For the text-containing cell, return its midpoint in [X, Y] coordinate format. 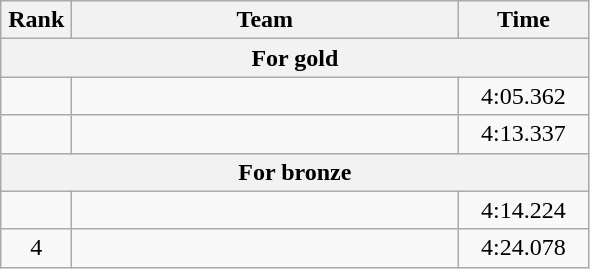
4 [36, 248]
4:24.078 [524, 248]
4:05.362 [524, 96]
Time [524, 20]
For bronze [295, 172]
For gold [295, 58]
Rank [36, 20]
4:14.224 [524, 210]
4:13.337 [524, 134]
Team [265, 20]
